Locate the cell with the specified text and output its (x, y) center coordinate. 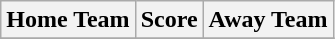
Home Team (68, 20)
Score (169, 20)
Away Team (268, 20)
